Return [x, y] of the center of cell containing provided text 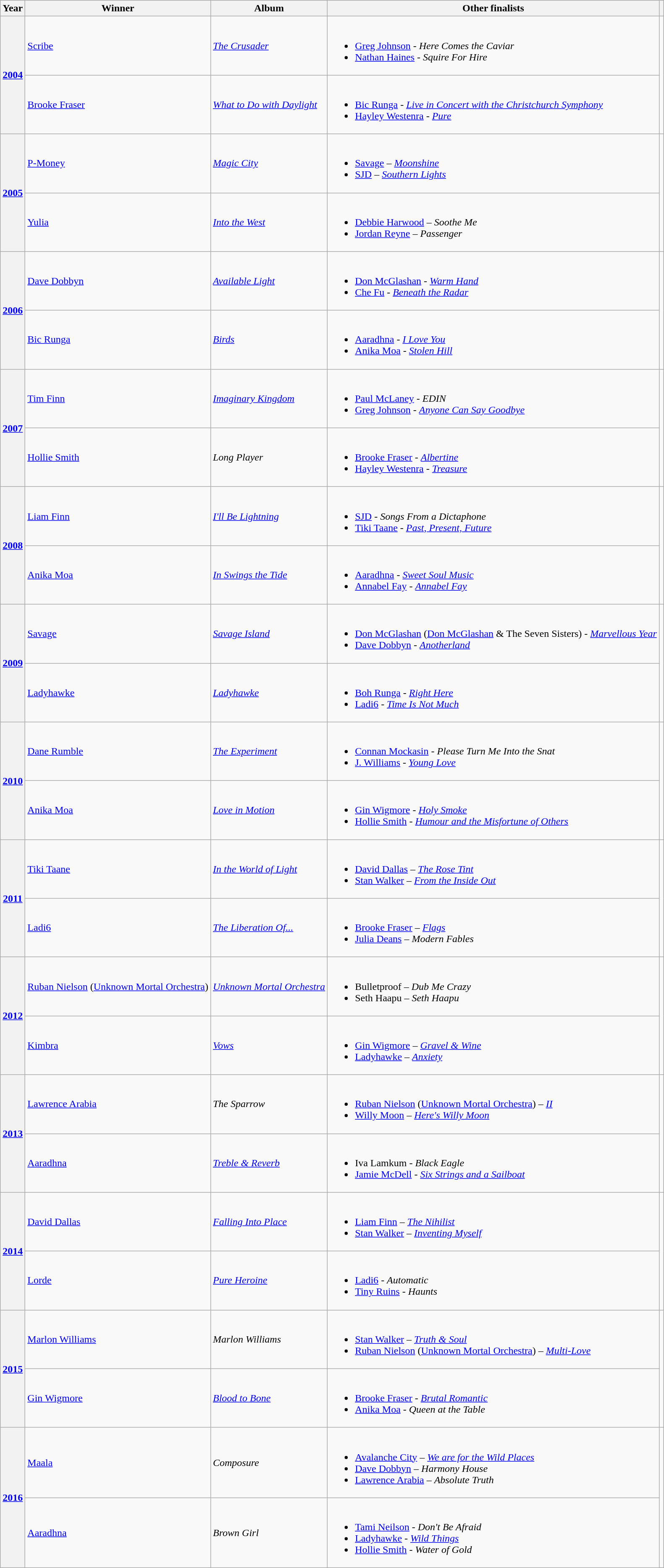
Lorde [118, 1280]
Ruban Nielson (Unknown Mortal Orchestra) [118, 987]
Connan Mockasin - Please Turn Me Into the SnatJ. Williams - Young Love [493, 751]
Don McGlashan - Warm HandChe Fu - Beneath the Radar [493, 281]
Paul McLaney - EDINGreg Johnson - Anyone Can Say Goodbye [493, 398]
Gin Wigmore - Holy SmokeHollie Smith - Humour and the Misfortune of Others [493, 810]
Brooke Fraser – FlagsJulia Deans – Modern Fables [493, 928]
Treble & Reverb [269, 1163]
Maala [118, 1463]
2016 [13, 1497]
2009 [13, 663]
Other finalists [493, 8]
Dave Dobbyn [118, 281]
Blood to Bone [269, 1398]
2014 [13, 1251]
Lawrence Arabia [118, 1104]
Yulia [118, 222]
Imaginary Kingdom [269, 398]
Liam Finn – The NihilistStan Walker – Inventing Myself [493, 1222]
Year [13, 8]
Long Player [269, 457]
Hollie Smith [118, 457]
Ruban Nielson (Unknown Mortal Orchestra) – IIWilly Moon – Here's Willy Moon [493, 1104]
Scribe [118, 46]
The Sparrow [269, 1104]
What to Do with Daylight [269, 105]
2012 [13, 1016]
Into the West [269, 222]
Debbie Harwood – Soothe MeJordan Reyne – Passenger [493, 222]
Greg Johnson - Here Comes the CaviarNathan Haines - Squire For Hire [493, 46]
2013 [13, 1133]
Bulletproof – Dub Me CrazySeth Haapu – Seth Haapu [493, 987]
Aaradhna - I Love YouAnika Moa - Stolen Hill [493, 340]
Birds [269, 340]
The Crusader [269, 46]
Tiki Taane [118, 869]
Brooke Fraser - Brutal RomanticAnika Moa - Queen at the Table [493, 1398]
Boh Runga - Right HereLadi6 - Time Is Not Much [493, 693]
Liam Finn [118, 516]
Gin Wigmore – Gravel & WineLadyhawke – Anxiety [493, 1045]
Brown Girl [269, 1532]
Brooke Fraser [118, 105]
Magic City [269, 163]
2004 [13, 75]
David Dallas [118, 1222]
Ladi6 - AutomaticTiny Ruins - Haunts [493, 1280]
Winner [118, 8]
Bic Runga [118, 340]
2011 [13, 898]
Stan Walker – Truth & SoulRuban Nielson (Unknown Mortal Orchestra) – Multi-Love [493, 1339]
P-Money [118, 163]
Ladi6 [118, 928]
The Liberation Of... [269, 928]
Brooke Fraser - AlbertineHayley Westenra - Treasure [493, 457]
Available Light [269, 281]
Pure Heroine [269, 1280]
Tami Neilson - Don't Be AfraidLadyhawke - Wild ThingsHollie Smith - Water of Gold [493, 1532]
I'll Be Lightning [269, 516]
Vows [269, 1045]
Album [269, 8]
Bic Runga - Live in Concert with the Christchurch SymphonyHayley Westenra - Pure [493, 105]
Composure [269, 1463]
2015 [13, 1369]
Savage [118, 633]
2008 [13, 545]
Love in Motion [269, 810]
Aaradhna - Sweet Soul MusicAnnabel Fay - Annabel Fay [493, 575]
Iva Lamkum - Black EagleJamie McDell - Six Strings and a Sailboat [493, 1163]
Tim Finn [118, 398]
Savage – MoonshineSJD – Southern Lights [493, 163]
Gin Wigmore [118, 1398]
2006 [13, 310]
Dane Rumble [118, 751]
In Swings the Tide [269, 575]
Savage Island [269, 633]
Kimbra [118, 1045]
2010 [13, 781]
2005 [13, 193]
Avalanche City – We are for the Wild PlacesDave Dobbyn – Harmony HouseLawrence Arabia – Absolute Truth [493, 1463]
David Dallas – The Rose TintStan Walker – From the Inside Out [493, 869]
2007 [13, 428]
Don McGlashan (Don McGlashan & The Seven Sisters) - Marvellous YearDave Dobbyn - Anotherland [493, 633]
SJD - Songs From a DictaphoneTiki Taane - Past, Present, Future [493, 516]
Falling Into Place [269, 1222]
The Experiment [269, 751]
Unknown Mortal Orchestra [269, 987]
In the World of Light [269, 869]
